Return (x, y) of the center of cell containing provided text 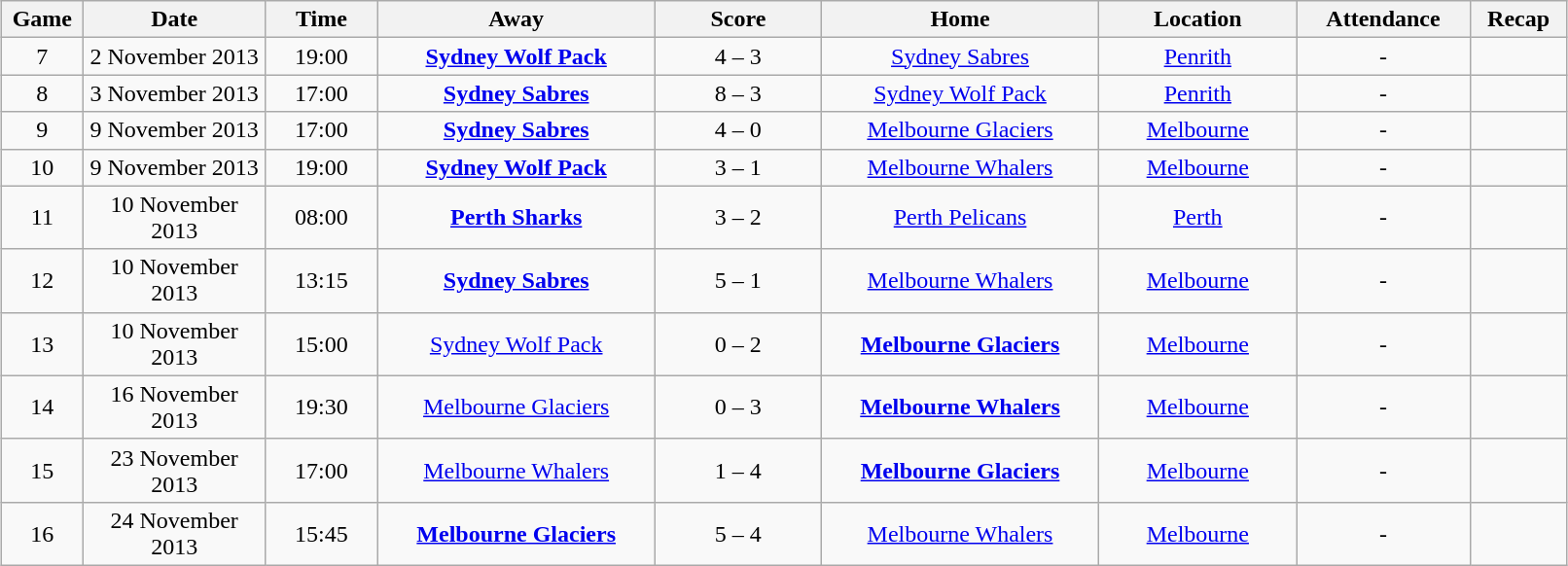
23 November 2013 (175, 471)
5 – 4 (737, 533)
19:30 (321, 407)
13:15 (321, 280)
16 (43, 533)
24 November 2013 (175, 533)
11 (43, 218)
Perth (1198, 218)
08:00 (321, 218)
5 – 1 (737, 280)
Date (175, 19)
13 (43, 344)
Attendance (1383, 19)
3 – 2 (737, 218)
Game (43, 19)
Home (959, 19)
16 November 2013 (175, 407)
15:45 (321, 533)
15 (43, 471)
4 – 3 (737, 56)
10 (43, 167)
8 – 3 (737, 93)
Time (321, 19)
2 November 2013 (175, 56)
7 (43, 56)
9 (43, 130)
Score (737, 19)
0 – 2 (737, 344)
0 – 3 (737, 407)
1 – 4 (737, 471)
Perth Pelicans (959, 218)
3 November 2013 (175, 93)
12 (43, 280)
Away (516, 19)
Location (1198, 19)
Perth Sharks (516, 218)
15:00 (321, 344)
4 – 0 (737, 130)
8 (43, 93)
3 – 1 (737, 167)
14 (43, 407)
Recap (1518, 19)
